Scan for the cell matching the given text and deliver its (x, y) coordinate at center. 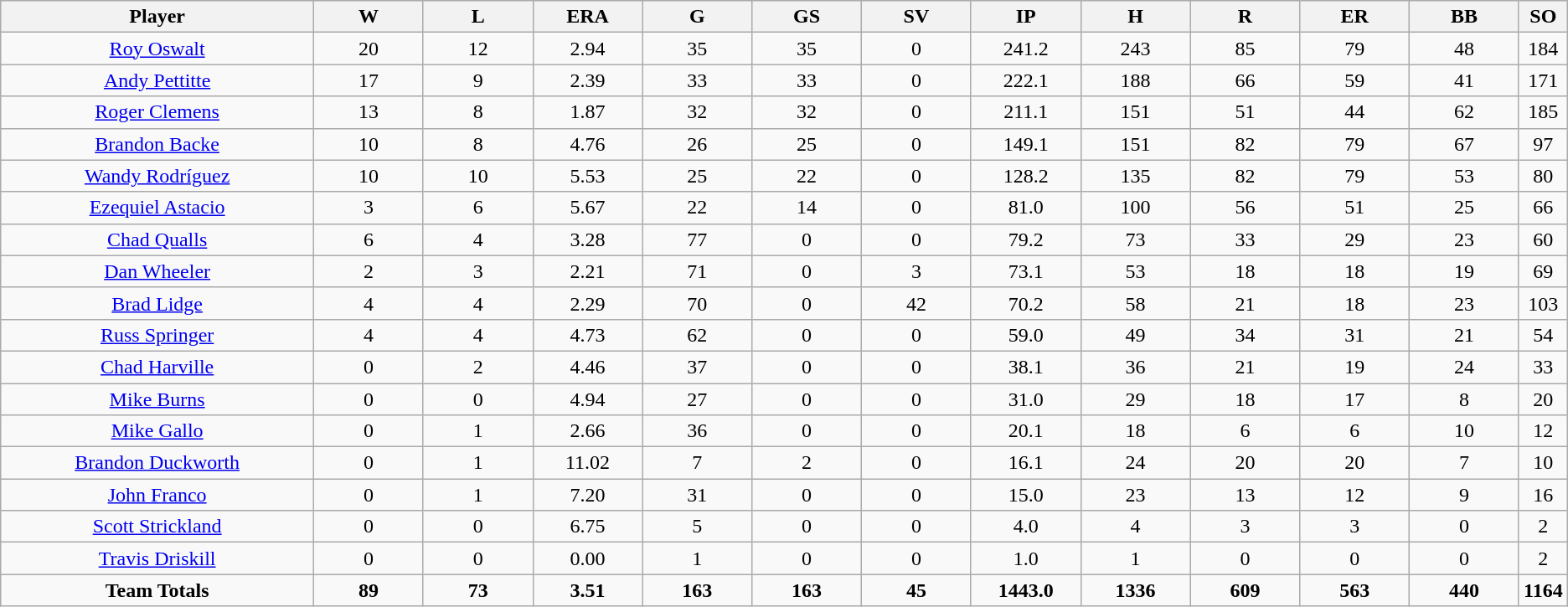
Brad Lidge (157, 303)
SO (1543, 17)
103 (1543, 303)
222.1 (1025, 80)
L (477, 17)
44 (1355, 112)
BB (1464, 17)
48 (1464, 49)
Chad Harville (157, 367)
3.28 (588, 239)
IP (1025, 17)
ERA (588, 17)
2.94 (588, 49)
1164 (1543, 590)
1.87 (588, 112)
3.51 (588, 590)
1336 (1136, 590)
77 (697, 239)
70 (697, 303)
241.2 (1025, 49)
188 (1136, 80)
SV (916, 17)
4.0 (1025, 527)
2.29 (588, 303)
Wandy Rodríguez (157, 176)
GS (807, 17)
Dan Wheeler (157, 271)
14 (807, 208)
G (697, 17)
56 (1245, 208)
Roy Oswalt (157, 49)
Russ Springer (157, 335)
211.1 (1025, 112)
6.75 (588, 527)
128.2 (1025, 176)
563 (1355, 590)
37 (697, 367)
John Franco (157, 495)
Player (157, 17)
Mike Gallo (157, 431)
80 (1543, 176)
15.0 (1025, 495)
4.94 (588, 399)
135 (1136, 176)
42 (916, 303)
67 (1464, 144)
34 (1245, 335)
W (369, 17)
16.1 (1025, 463)
7.20 (588, 495)
26 (697, 144)
41 (1464, 80)
H (1136, 17)
59 (1355, 80)
2.39 (588, 80)
27 (697, 399)
79.2 (1025, 239)
1.0 (1025, 558)
70.2 (1025, 303)
73.1 (1025, 271)
2.66 (588, 431)
38.1 (1025, 367)
81.0 (1025, 208)
Mike Burns (157, 399)
609 (1245, 590)
100 (1136, 208)
Travis Driskill (157, 558)
54 (1543, 335)
31.0 (1025, 399)
Scott Strickland (157, 527)
243 (1136, 49)
58 (1136, 303)
Team Totals (157, 590)
149.1 (1025, 144)
4.73 (588, 335)
171 (1543, 80)
ER (1355, 17)
184 (1543, 49)
5.53 (588, 176)
45 (916, 590)
Ezequiel Astacio (157, 208)
5.67 (588, 208)
0.00 (588, 558)
5 (697, 527)
Roger Clemens (157, 112)
89 (369, 590)
R (1245, 17)
49 (1136, 335)
Brandon Duckworth (157, 463)
4.46 (588, 367)
Brandon Backe (157, 144)
Chad Qualls (157, 239)
71 (697, 271)
85 (1245, 49)
4.76 (588, 144)
16 (1543, 495)
11.02 (588, 463)
440 (1464, 590)
1443.0 (1025, 590)
185 (1543, 112)
69 (1543, 271)
2.21 (588, 271)
97 (1543, 144)
60 (1543, 239)
Andy Pettitte (157, 80)
59.0 (1025, 335)
20.1 (1025, 431)
